From the cell containing the given text, extract its center point as [X, Y] coordinate. 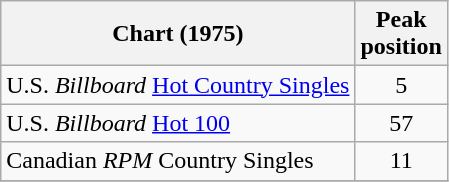
U.S. Billboard Hot 100 [178, 123]
U.S. Billboard Hot Country Singles [178, 85]
Peakposition [401, 34]
Chart (1975) [178, 34]
11 [401, 161]
57 [401, 123]
Canadian RPM Country Singles [178, 161]
5 [401, 85]
